Return (X, Y) of the center of cell containing provided text 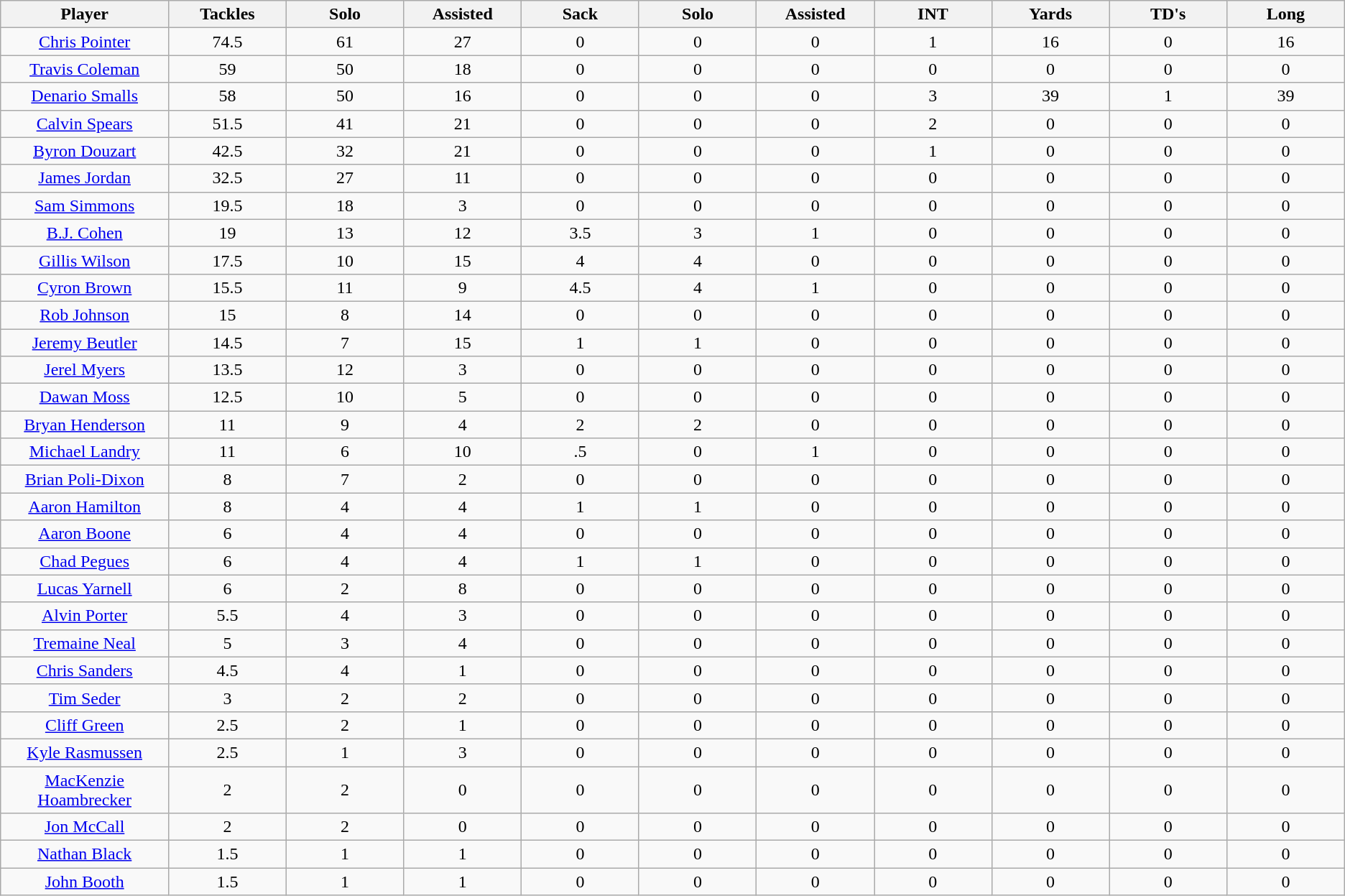
59 (228, 69)
INT (933, 14)
Cliff Green (85, 725)
Cyron Brown (85, 287)
14 (463, 315)
Michael Landry (85, 452)
Alvin Porter (85, 616)
32.5 (228, 178)
Denario Smalls (85, 96)
Chad Pegues (85, 561)
61 (345, 42)
Dawan Moss (85, 397)
3.5 (581, 233)
13 (345, 233)
Long (1286, 14)
Tackles (228, 14)
74.5 (228, 42)
Sack (581, 14)
Rob Johnson (85, 315)
.5 (581, 452)
17.5 (228, 260)
Aaron Boone (85, 534)
Lucas Yarnell (85, 588)
Travis Coleman (85, 69)
14.5 (228, 343)
Kyle Rasmussen (85, 752)
Nathan Black (85, 854)
TD's (1168, 14)
Jeremy Beutler (85, 343)
Byron Douzart (85, 151)
Calvin Spears (85, 124)
Tim Seder (85, 698)
Jon McCall (85, 827)
42.5 (228, 151)
15.5 (228, 287)
32 (345, 151)
51.5 (228, 124)
58 (228, 96)
13.5 (228, 370)
19.5 (228, 205)
Gillis Wilson (85, 260)
Player (85, 14)
5.5 (228, 616)
John Booth (85, 882)
Tremaine Neal (85, 643)
B.J. Cohen (85, 233)
Jerel Myers (85, 370)
James Jordan (85, 178)
Bryan Henderson (85, 425)
Brian Poli-Dixon (85, 479)
Sam Simmons (85, 205)
MacKenzie Hoambrecker (85, 789)
Chris Sanders (85, 670)
Chris Pointer (85, 42)
19 (228, 233)
12.5 (228, 397)
Aaron Hamilton (85, 507)
Yards (1050, 14)
41 (345, 124)
